Locate the cell with the specified text and output its (X, Y) center coordinate. 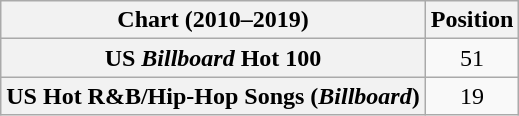
Chart (2010–2019) (213, 20)
19 (472, 96)
Position (472, 20)
US Hot R&B/Hip-Hop Songs (Billboard) (213, 96)
51 (472, 58)
US Billboard Hot 100 (213, 58)
